Capture the cell that displays the provided text and extract its [X, Y] central coordinate. 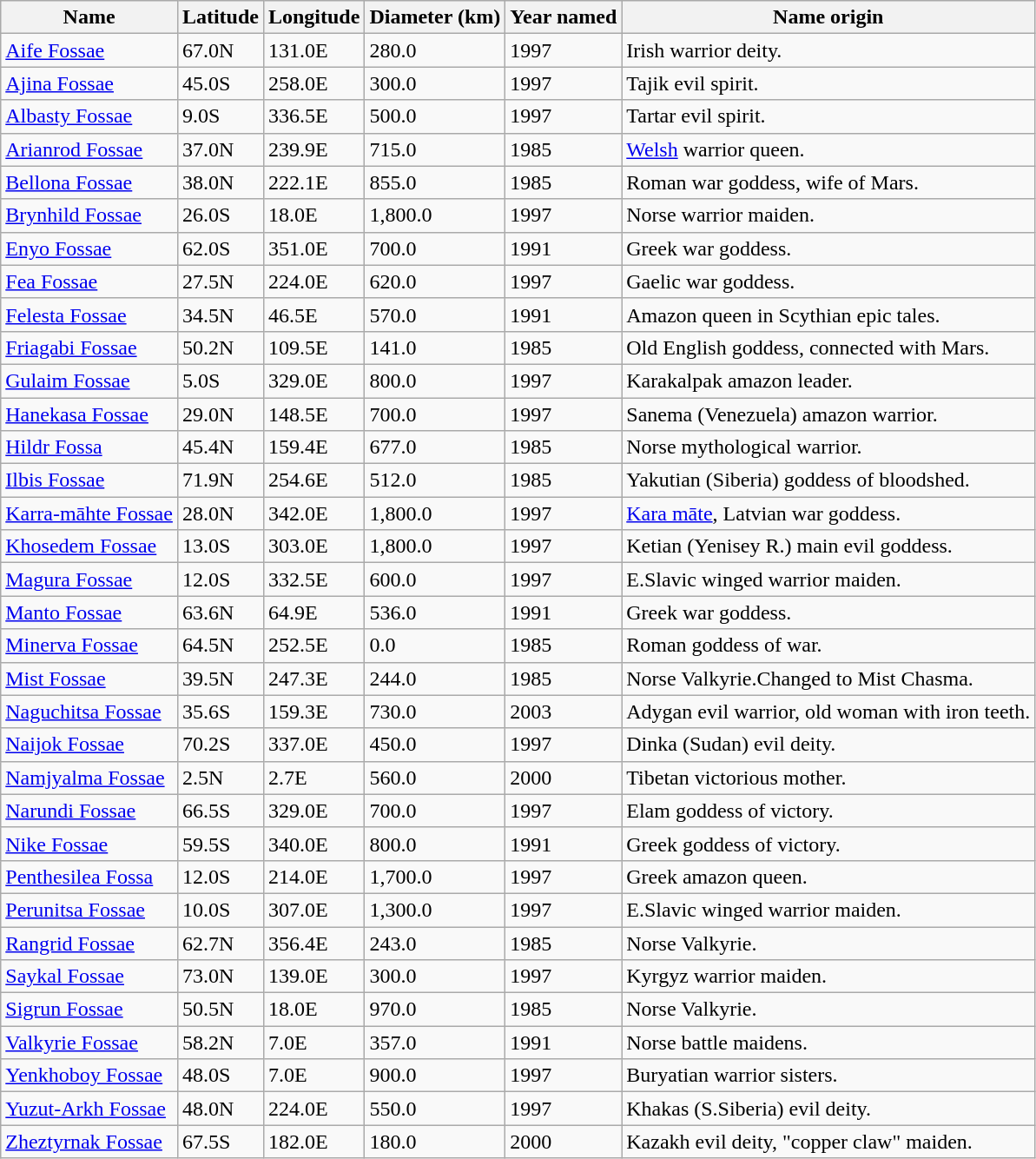
Saykal Fossae [89, 977]
2.5N [221, 778]
Yuzut-Arkh Fossae [89, 1109]
182.0E [313, 1142]
71.9N [221, 480]
Ajina Fossae [89, 83]
356.4E [313, 943]
677.0 [435, 447]
Perunitsa Fossae [89, 910]
50.5N [221, 1010]
258.0E [313, 83]
Greek amazon queen. [828, 877]
Karakalpak amazon leader. [828, 381]
570.0 [435, 315]
Welsh warrior queen. [828, 149]
Khosedem Fossae [89, 546]
Greek goddess of victory. [828, 844]
34.5N [221, 315]
340.0E [313, 844]
Mist Fossae [89, 679]
10.0S [221, 910]
Hanekasa Fossae [89, 414]
Naguchitsa Fossae [89, 712]
Amazon queen in Scythian epic tales. [828, 315]
252.5E [313, 646]
45.0S [221, 83]
139.0E [313, 977]
Sanema (Venezuela) amazon warrior. [828, 414]
Norse Valkyrie.Changed to Mist Chasma. [828, 679]
Roman war goddess, wife of Mars. [828, 182]
131.0E [313, 50]
550.0 [435, 1109]
5.0S [221, 381]
Buryatian warrior sisters. [828, 1076]
37.0N [221, 149]
247.3E [313, 679]
Tibetan victorious mother. [828, 778]
Khakas (S.Siberia) evil deity. [828, 1109]
900.0 [435, 1076]
48.0S [221, 1076]
Roman goddess of war. [828, 646]
Name [89, 17]
Aife Fossae [89, 50]
1,300.0 [435, 910]
2003 [564, 712]
Karra-māhte Fossae [89, 513]
Latitude [221, 17]
351.0E [313, 248]
67.5S [221, 1142]
Elam goddess of victory. [828, 811]
Gaelic war goddess. [828, 281]
500.0 [435, 116]
730.0 [435, 712]
62.0S [221, 248]
Name origin [828, 17]
Nike Fossae [89, 844]
Norse battle maidens. [828, 1043]
148.5E [313, 414]
243.0 [435, 943]
336.5E [313, 116]
244.0 [435, 679]
46.5E [313, 315]
Irish warrior deity. [828, 50]
307.0E [313, 910]
70.2S [221, 745]
Kara māte, Latvian war goddess. [828, 513]
1,700.0 [435, 877]
Tartar evil spirit. [828, 116]
Kazakh evil deity, "copper claw" maiden. [828, 1142]
Narundi Fossae [89, 811]
Zheztyrnak Fossae [89, 1142]
Fea Fossae [89, 281]
Old English goddess, connected with Mars. [828, 348]
Friagabi Fossae [89, 348]
0.0 [435, 646]
855.0 [435, 182]
Arianrod Fossae [89, 149]
73.0N [221, 977]
48.0N [221, 1109]
67.0N [221, 50]
Norse warrior maiden. [828, 215]
Bellona Fossae [89, 182]
332.5E [313, 579]
970.0 [435, 1010]
58.2N [221, 1043]
141.0 [435, 348]
66.5S [221, 811]
Albasty Fossae [89, 116]
239.9E [313, 149]
29.0N [221, 414]
Naijok Fossae [89, 745]
26.0S [221, 215]
9.0S [221, 116]
Brynhild Fossae [89, 215]
620.0 [435, 281]
Year named [564, 17]
254.6E [313, 480]
Hildr Fossa [89, 447]
Ketian (Yenisey R.) main evil goddess. [828, 546]
Gulaim Fossae [89, 381]
159.4E [313, 447]
180.0 [435, 1142]
Yenkhoboy Fossae [89, 1076]
715.0 [435, 149]
536.0 [435, 613]
Adygan evil warrior, old woman with iron teeth. [828, 712]
Namjyalma Fossae [89, 778]
Yakutian (Siberia) goddess of bloodshed. [828, 480]
280.0 [435, 50]
Felesta Fossae [89, 315]
59.5S [221, 844]
Ilbis Fossae [89, 480]
35.6S [221, 712]
Diameter (km) [435, 17]
62.7N [221, 943]
512.0 [435, 480]
109.5E [313, 348]
214.0E [313, 877]
560.0 [435, 778]
600.0 [435, 579]
64.9E [313, 613]
303.0E [313, 546]
337.0E [313, 745]
342.0E [313, 513]
159.3E [313, 712]
28.0N [221, 513]
450.0 [435, 745]
222.1E [313, 182]
Penthesilea Fossa [89, 877]
27.5N [221, 281]
Tajik evil spirit. [828, 83]
2.7E [313, 778]
63.6N [221, 613]
Manto Fossae [89, 613]
Enyo Fossae [89, 248]
64.5N [221, 646]
45.4N [221, 447]
Norse mythological warrior. [828, 447]
38.0N [221, 182]
Magura Fossae [89, 579]
Longitude [313, 17]
Minerva Fossae [89, 646]
39.5N [221, 679]
Valkyrie Fossae [89, 1043]
357.0 [435, 1043]
Dinka (Sudan) evil deity. [828, 745]
Sigrun Fossae [89, 1010]
13.0S [221, 546]
Kyrgyz warrior maiden. [828, 977]
50.2N [221, 348]
Rangrid Fossae [89, 943]
